Find where the given text appears and provide that cell's center as [x, y] coordinate. 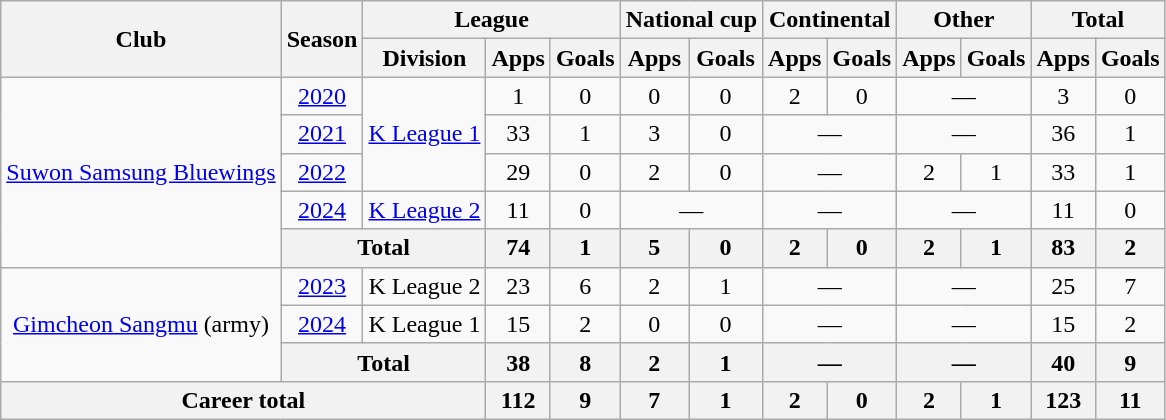
League [492, 20]
National cup [691, 20]
Division [424, 58]
2020 [322, 96]
38 [518, 362]
2021 [322, 134]
83 [1063, 248]
2022 [322, 172]
Continental [830, 20]
25 [1063, 286]
23 [518, 286]
6 [585, 286]
Other [964, 20]
5 [654, 248]
Suwon Samsung Bluewings [141, 172]
123 [1063, 400]
Club [141, 39]
36 [1063, 134]
Gimcheon Sangmu (army) [141, 324]
29 [518, 172]
40 [1063, 362]
112 [518, 400]
Season [322, 39]
8 [585, 362]
Career total [244, 400]
74 [518, 248]
2023 [322, 286]
